Return the [x, y] coordinate for the center point of the cell that contains the specified text.  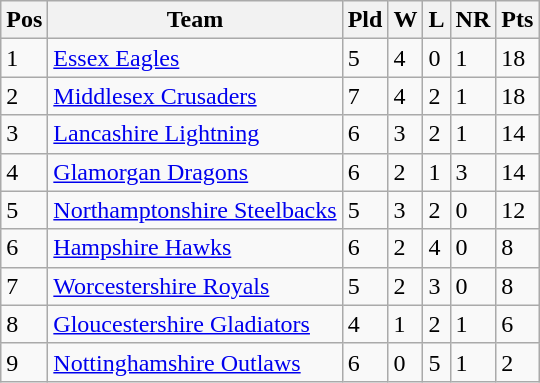
Glamorgan Dragons [195, 172]
Worcestershire Royals [195, 286]
Gloucestershire Gladiators [195, 324]
W [406, 20]
Pts [518, 20]
L [436, 20]
NR [473, 20]
Pos [24, 20]
Lancashire Lightning [195, 134]
9 [24, 362]
Nottinghamshire Outlaws [195, 362]
12 [518, 210]
Middlesex Crusaders [195, 96]
Team [195, 20]
Northamptonshire Steelbacks [195, 210]
Essex Eagles [195, 58]
Pld [365, 20]
Hampshire Hawks [195, 248]
